Locate the cell with the specified text and output its (x, y) center coordinate. 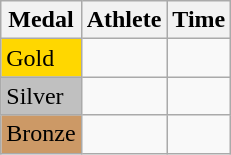
Medal (41, 20)
Gold (41, 58)
Silver (41, 96)
Bronze (41, 134)
Athlete (124, 20)
Time (199, 20)
